Return [x, y] of the center of cell containing provided text 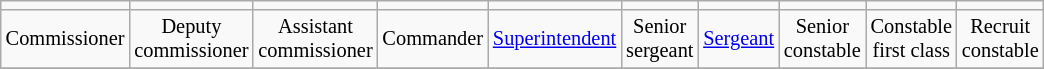
Assistantcommissioner [315, 39]
Commander [433, 39]
Seniorconstable [822, 39]
Sergeant [738, 39]
Recruitconstable [1000, 39]
Commissioner [66, 39]
Deputycommissioner [191, 39]
Constablefirst class [912, 39]
Superintendent [554, 39]
Seniorsergeant [660, 39]
